Pinpoint the cell where the given text exists, returning its [x, y] midpoint coordinate. 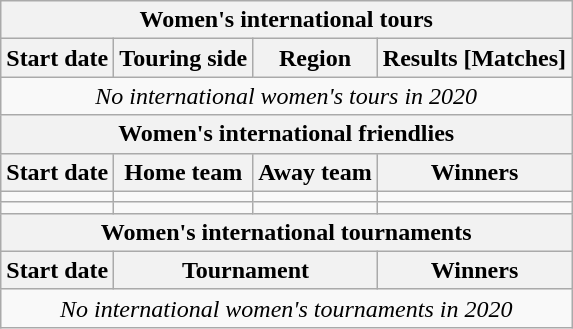
Home team [184, 172]
Region [316, 58]
No international women's tours in 2020 [286, 96]
Women's international tours [286, 20]
Results [Matches] [474, 58]
Away team [316, 172]
Tournament [246, 270]
Women's international tournaments [286, 232]
Touring side [184, 58]
Women's international friendlies [286, 134]
No international women's tournaments in 2020 [286, 308]
